Find where the given text appears and provide that cell's center as (X, Y) coordinate. 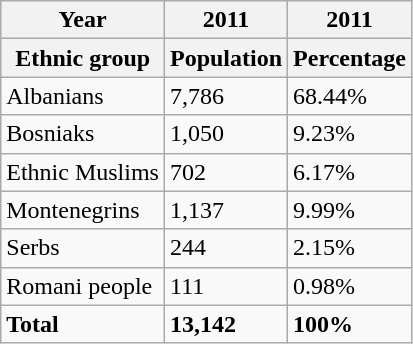
2.15% (350, 248)
68.44% (350, 96)
Total (83, 324)
Serbs (83, 248)
Bosniaks (83, 134)
7,786 (226, 96)
6.17% (350, 172)
1,137 (226, 210)
702 (226, 172)
1,050 (226, 134)
Romani people (83, 286)
244 (226, 248)
Population (226, 58)
9.99% (350, 210)
9.23% (350, 134)
Year (83, 20)
100% (350, 324)
Albanians (83, 96)
111 (226, 286)
Ethnic group (83, 58)
Ethnic Muslims (83, 172)
Percentage (350, 58)
13,142 (226, 324)
Montenegrins (83, 210)
0.98% (350, 286)
